From the cell containing the given text, extract its center point as [x, y] coordinate. 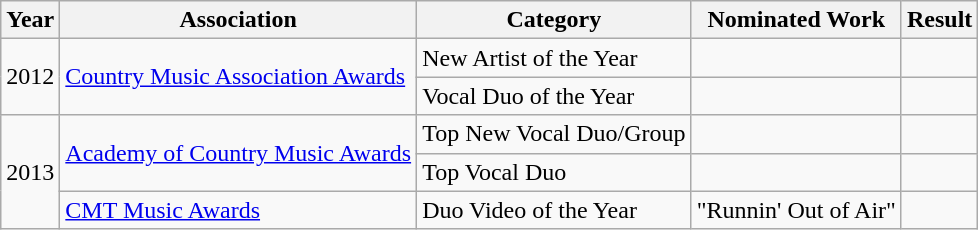
CMT Music Awards [238, 210]
2013 [30, 172]
Vocal Duo of the Year [554, 96]
Academy of Country Music Awards [238, 153]
Country Music Association Awards [238, 77]
Top New Vocal Duo/Group [554, 134]
New Artist of the Year [554, 58]
Year [30, 20]
Top Vocal Duo [554, 172]
2012 [30, 77]
Nominated Work [796, 20]
"Runnin' Out of Air" [796, 210]
Result [939, 20]
Category [554, 20]
Duo Video of the Year [554, 210]
Association [238, 20]
